Return the (X, Y) coordinate for the center point of the cell that contains the specified text.  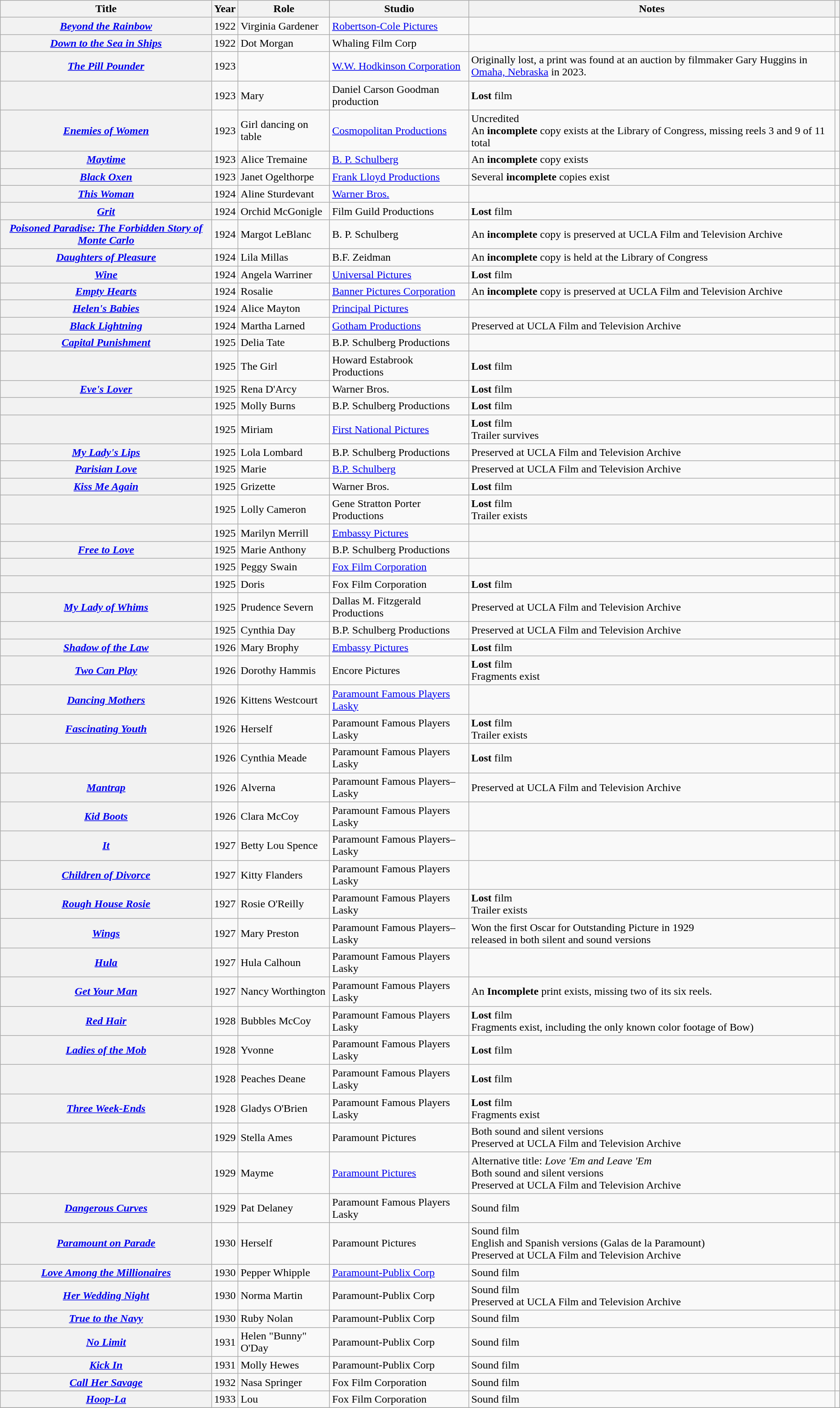
Angela Warriner (284, 274)
Ladies of the Mob (106, 1050)
Shadow of the Law (106, 647)
True to the Navy (106, 1319)
The Girl (284, 366)
Love Among the Millionaires (106, 1272)
Paramount on Parade (106, 1243)
B.P. Schulberg (399, 469)
Capital Punishment (106, 343)
Mary Brophy (284, 647)
Lola Lombard (284, 452)
Both sound and silent versionsPreserved at UCLA Film and Television Archive (652, 1138)
Grizette (284, 486)
Kiss Me Again (106, 486)
This Woman (106, 194)
Sound filmPreserved at UCLA Film and Television Archive (652, 1296)
Studio (399, 9)
B.F. Zeidman (399, 257)
Maytime (106, 160)
Title (106, 9)
Dallas M. Fitzgerald Productions (399, 608)
Film Guild Productions (399, 211)
Universal Pictures (399, 274)
Poisoned Paradise: The Forbidden Story of Monte Carlo (106, 234)
Alternative title: Love 'Em and Leave 'EmBoth sound and silent versionsPreserved at UCLA Film and Television Archive (652, 1173)
Mantrap (106, 787)
Helen "Bunny" O'Day (284, 1342)
Nancy Worthington (284, 992)
Pat Delaney (284, 1208)
Grit (106, 211)
Dorothy Hammis (284, 670)
Betty Lou Spence (284, 845)
Delia Tate (284, 343)
Kid Boots (106, 817)
Uncredited An incomplete copy exists at the Library of Congress, missing reels 3 and 9 of 11 total (652, 131)
Mary Preston (284, 933)
Her Wedding Night (106, 1296)
Cynthia Day (284, 630)
Alverna (284, 787)
Alice Tremaine (284, 160)
Red Hair (106, 1020)
Call Her Savage (106, 1382)
Dangerous Curves (106, 1208)
Dot Morgan (284, 43)
Lila Millas (284, 257)
Fascinating Youth (106, 729)
Margot LeBlanc (284, 234)
Encore Pictures (399, 670)
It (106, 845)
Hoop-La (106, 1399)
Bubbles McCoy (284, 1020)
Rough House Rosie (106, 904)
Lost filmFragments exist, including the only known color footage of Bow) (652, 1020)
W.W. Hodkinson Corporation (399, 66)
Prudence Severn (284, 608)
Enemies of Women (106, 131)
1932 (225, 1382)
Several incomplete copies exist (652, 177)
Notes (652, 9)
Molly Burns (284, 406)
Marilyn Merrill (284, 533)
My Lady of Whims (106, 608)
Rosalie (284, 292)
Whaling Film Corp (399, 43)
Principal Pictures (399, 309)
Doris (284, 584)
Wings (106, 933)
Yvonne (284, 1050)
Eve's Lover (106, 389)
Daughters of Pleasure (106, 257)
Kick In (106, 1365)
Lost filmTrailer exists (652, 510)
Empty Hearts (106, 292)
Black Oxen (106, 177)
Rosie O'Reilly (284, 904)
Frank Lloyd Productions (399, 177)
Cynthia Meade (284, 758)
Cosmopolitan Productions (399, 131)
Peggy Swain (284, 567)
Janet Ogelthorpe (284, 177)
Kitty Flanders (284, 875)
Howard Estabrook Productions (399, 366)
Clara McCoy (284, 817)
Peaches Deane (284, 1080)
1933 (225, 1399)
Two Can Play (106, 670)
Down to the Sea in Ships (106, 43)
An Incomplete print exists, missing two of its six reels. (652, 992)
Virginia Gardener (284, 26)
An incomplete copy exists (652, 160)
Hula Calhoun (284, 962)
Hula (106, 962)
Lolly Cameron (284, 510)
Ruby Nolan (284, 1319)
Pepper Whipple (284, 1272)
Girl dancing on table (284, 131)
Banner Pictures Corporation (399, 292)
Martha Larned (284, 326)
Year (225, 9)
Stella Ames (284, 1138)
Alice Mayton (284, 309)
Mary (284, 95)
Norma Martin (284, 1296)
Miriam (284, 429)
Lou (284, 1399)
Gotham Productions (399, 326)
Parisian Love (106, 469)
Three Week-Ends (106, 1108)
Rena D'Arcy (284, 389)
Children of Divorce (106, 875)
First National Pictures (399, 429)
Kittens Westcourt (284, 700)
Beyond the Rainbow (106, 26)
Daniel Carson Goodman production (399, 95)
An incomplete copy is held at the Library of Congress (652, 257)
Gene Stratton Porter Productions (399, 510)
Orchid McGonigle (284, 211)
Marie Anthony (284, 550)
Mayme (284, 1173)
No Limit (106, 1342)
Originally lost, a print was found at an auction by filmmaker Gary Huggins in Omaha, Nebraska in 2023. (652, 66)
Black Lightning (106, 326)
Won the first Oscar for Outstanding Picture in 1929released in both silent and sound versions (652, 933)
Free to Love (106, 550)
My Lady's Lips (106, 452)
Helen's Babies (106, 309)
Dancing Mothers (106, 700)
Role (284, 9)
The Pill Pounder (106, 66)
Aline Sturdevant (284, 194)
Nasa Springer (284, 1382)
Gladys O'Brien (284, 1108)
Robertson-Cole Pictures (399, 26)
Molly Hewes (284, 1365)
Get Your Man (106, 992)
Lost film Trailer survives (652, 429)
Wine (106, 274)
Marie (284, 469)
Sound filmEnglish and Spanish versions (Galas de la Paramount)Preserved at UCLA Film and Television Archive (652, 1243)
